Extract the (x, y) coordinate from the center of the cell holding the provided text.  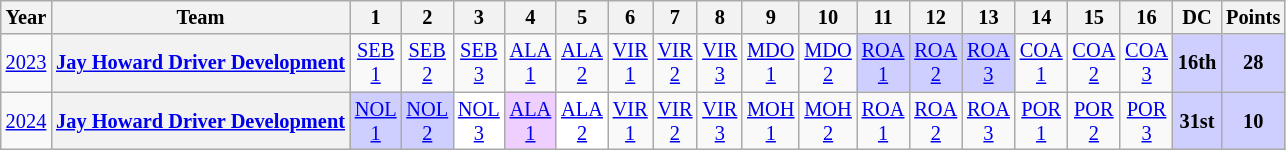
6 (630, 17)
2023 (26, 63)
12 (936, 17)
POR1 (1042, 121)
8 (720, 17)
28 (1253, 63)
2 (427, 17)
MOH2 (828, 121)
7 (676, 17)
COA1 (1042, 63)
31st (1197, 121)
3 (479, 17)
POR2 (1094, 121)
4 (531, 17)
SEB3 (479, 63)
MOH1 (770, 121)
Year (26, 17)
DC (1197, 17)
NOL2 (427, 121)
SEB1 (376, 63)
MDO1 (770, 63)
15 (1094, 17)
Points (1253, 17)
9 (770, 17)
NOL3 (479, 121)
MDO2 (828, 63)
11 (884, 17)
16 (1146, 17)
POR3 (1146, 121)
SEB2 (427, 63)
COA2 (1094, 63)
13 (988, 17)
2024 (26, 121)
1 (376, 17)
16th (1197, 63)
5 (582, 17)
14 (1042, 17)
NOL1 (376, 121)
Team (200, 17)
COA3 (1146, 63)
